From the cell containing the given text, extract its center point as (x, y) coordinate. 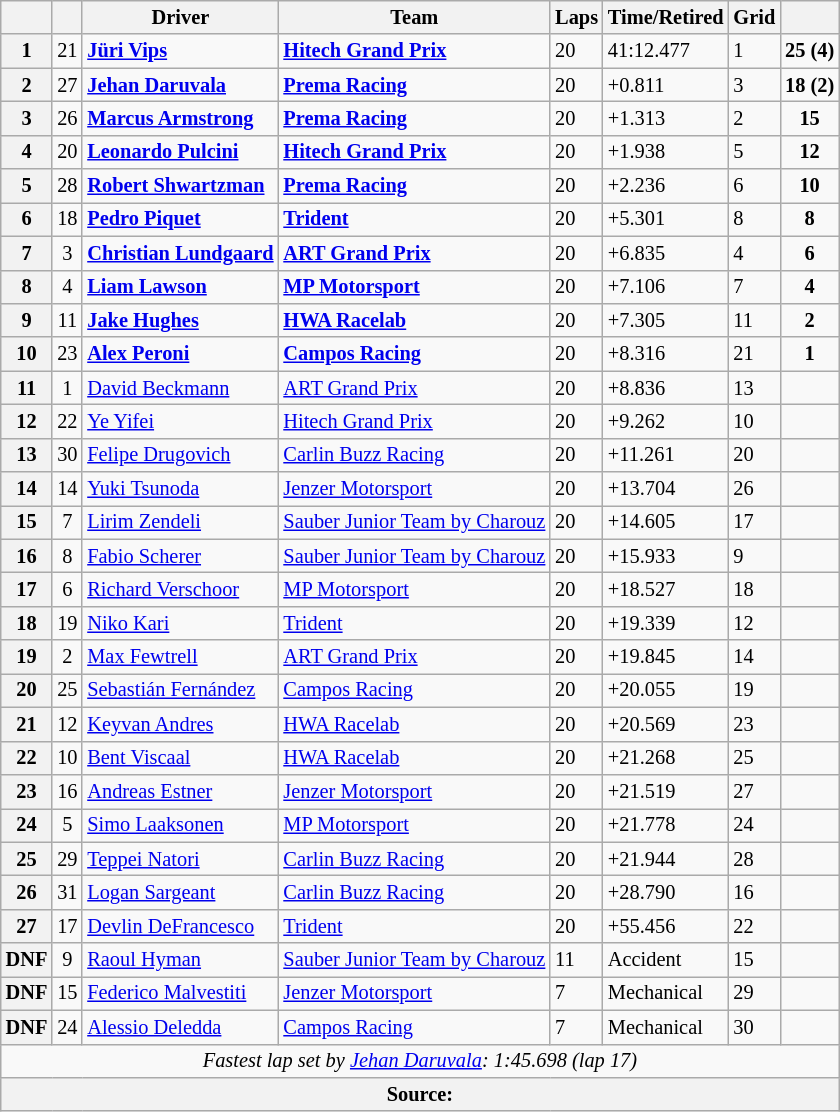
Federico Malvestiti (180, 993)
Time/Retired (666, 17)
+7.305 (666, 320)
+20.055 (666, 690)
+19.845 (666, 657)
+55.456 (666, 926)
+1.938 (666, 152)
Accident (666, 960)
Logan Sargeant (180, 892)
31 (67, 892)
+21.778 (666, 825)
Jüri Vips (180, 51)
+13.704 (666, 489)
+6.835 (666, 253)
Leonardo Pulcini (180, 152)
+5.301 (666, 219)
Alessio Deledda (180, 1027)
+21.944 (666, 859)
Jake Hughes (180, 320)
+28.790 (666, 892)
+7.106 (666, 287)
Pedro Piquet (180, 219)
Andreas Estner (180, 791)
David Beckmann (180, 388)
Bent Viscaal (180, 758)
Ye Yifei (180, 421)
Sebastián Fernández (180, 690)
+9.262 (666, 421)
Niko Kari (180, 623)
+19.339 (666, 623)
Team (414, 17)
+11.261 (666, 455)
Driver (180, 17)
41:12.477 (666, 51)
Christian Lundgaard (180, 253)
+21.519 (666, 791)
Jehan Daruvala (180, 85)
+8.316 (666, 354)
+1.313 (666, 118)
Max Fewtrell (180, 657)
+2.236 (666, 186)
+18.527 (666, 589)
Felipe Drugovich (180, 455)
Lirim Zendeli (180, 522)
+20.569 (666, 724)
Source: (420, 1094)
Grid (755, 17)
+21.268 (666, 758)
Yuki Tsunoda (180, 489)
+14.605 (666, 522)
Keyvan Andres (180, 724)
Marcus Armstrong (180, 118)
Devlin DeFrancesco (180, 926)
Robert Shwartzman (180, 186)
+8.836 (666, 388)
+15.933 (666, 556)
Teppei Natori (180, 859)
Liam Lawson (180, 287)
Fabio Scherer (180, 556)
Richard Verschoor (180, 589)
Alex Peroni (180, 354)
+0.811 (666, 85)
Simo Laaksonen (180, 825)
25 (4) (810, 51)
Fastest lap set by Jehan Daruvala: 1:45.698 (lap 17) (420, 1061)
Raoul Hyman (180, 960)
Laps (576, 17)
18 (2) (810, 85)
